Detect which cell encompasses the target text, then output its [X, Y] center coordinate. 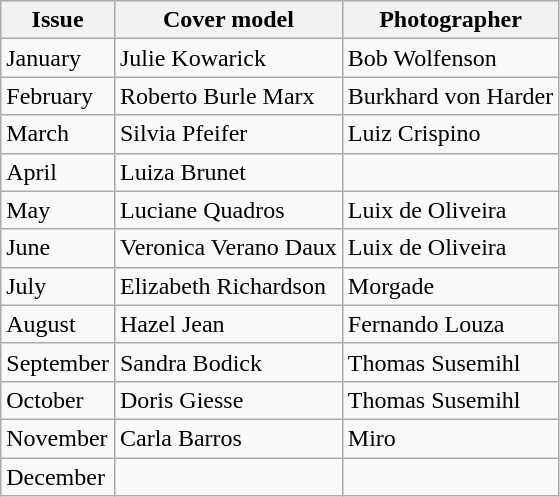
May [58, 210]
June [58, 248]
September [58, 362]
Issue [58, 20]
January [58, 58]
Luiza Brunet [228, 172]
November [58, 438]
October [58, 400]
Julie Kowarick [228, 58]
Luciane Quadros [228, 210]
Carla Barros [228, 438]
Elizabeth Richardson [228, 286]
February [58, 96]
April [58, 172]
July [58, 286]
Roberto Burle Marx [228, 96]
Sandra Bodick [228, 362]
Bob Wolfenson [450, 58]
Hazel Jean [228, 324]
Doris Giesse [228, 400]
Burkhard von Harder [450, 96]
Silvia Pfeifer [228, 134]
March [58, 134]
Fernando Louza [450, 324]
Cover model [228, 20]
Luiz Crispino [450, 134]
Veronica Verano Daux [228, 248]
Photographer [450, 20]
Miro [450, 438]
August [58, 324]
Morgade [450, 286]
December [58, 477]
